Detect which cell encompasses the target text, then output its [x, y] center coordinate. 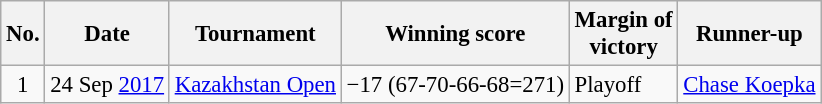
24 Sep 2017 [107, 85]
1 [23, 85]
Chase Koepka [750, 85]
−17 (67-70-66-68=271) [455, 85]
Margin ofvictory [624, 34]
Playoff [624, 85]
No. [23, 34]
Runner-up [750, 34]
Winning score [455, 34]
Tournament [255, 34]
Date [107, 34]
Kazakhstan Open [255, 85]
